Return the (X, Y) coordinate for the center point of the cell that contains the specified text.  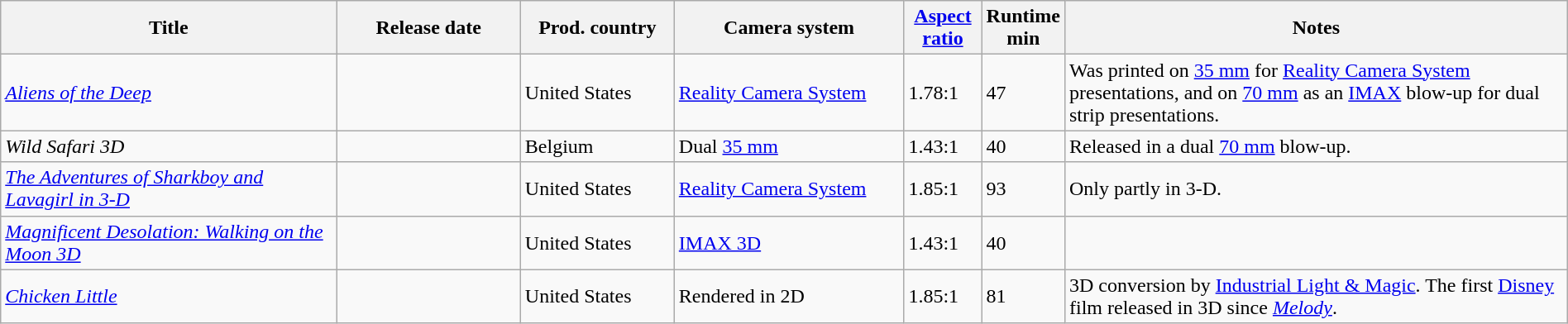
IMAX 3D (789, 243)
93 (1023, 188)
81 (1023, 296)
Notes (1316, 28)
Was printed on 35 mm for Reality Camera System presentations, and on 70 mm as an IMAX blow-up for dual strip presentations. (1316, 93)
The Adventures of Sharkboy and Lavagirl in 3-D (169, 188)
Only partly in 3-D. (1316, 188)
47 (1023, 93)
Wild Safari 3D (169, 146)
Runtime min (1023, 28)
3D conversion by Industrial Light & Magic. The first Disney film released in 3D since Melody. (1316, 296)
Released in a dual 70 mm blow-up. (1316, 146)
Release date (428, 28)
Chicken Little (169, 296)
Title (169, 28)
Prod. country (597, 28)
Rendered in 2D (789, 296)
1.78:1 (943, 93)
Dual 35 mm (789, 146)
Aliens of the Deep (169, 93)
Belgium (597, 146)
Magnificent Desolation: Walking on the Moon 3D (169, 243)
Camera system (789, 28)
Aspect ratio (943, 28)
